Identify which cell holds the provided text, then report its (X, Y) central coordinate. 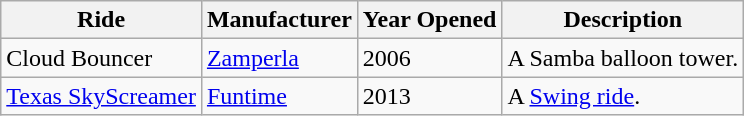
Manufacturer (279, 20)
Description (623, 20)
Cloud Bouncer (102, 58)
Funtime (279, 96)
Ride (102, 20)
Year Opened (430, 20)
2013 (430, 96)
A Swing ride. (623, 96)
Texas SkyScreamer (102, 96)
2006 (430, 58)
A Samba balloon tower. (623, 58)
Zamperla (279, 58)
